Find where the given text appears and provide that cell's center as [X, Y] coordinate. 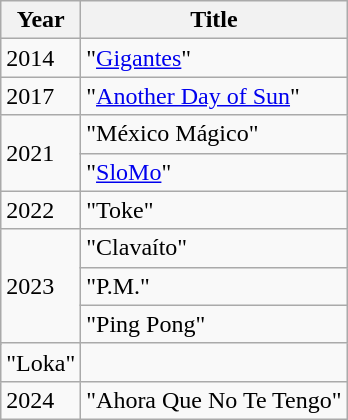
"Another Day of Sun" [214, 96]
"Clavaíto" [214, 248]
"Toke" [214, 210]
Year [41, 20]
2023 [41, 286]
"P.M." [214, 286]
"Gigantes" [214, 58]
"Loka" [41, 362]
2014 [41, 58]
2022 [41, 210]
"SloMo" [214, 172]
"Ahora Que No Te Tengo" [214, 400]
2024 [41, 400]
"México Mágico" [214, 134]
Title [214, 20]
"Ping Pong" [214, 324]
2017 [41, 96]
2021 [41, 153]
